Return (x, y) of the center of cell containing provided text 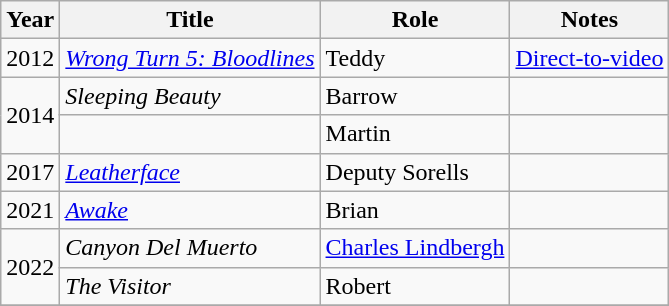
Title (190, 20)
Wrong Turn 5: Bloodlines (190, 58)
Notes (590, 20)
Awake (190, 210)
Sleeping Beauty (190, 96)
The Visitor (190, 286)
Leatherface (190, 172)
Charles Lindbergh (415, 248)
Brian (415, 210)
Martin (415, 134)
2022 (30, 267)
Deputy Sorells (415, 172)
2012 (30, 58)
2014 (30, 115)
2017 (30, 172)
Canyon Del Muerto (190, 248)
Robert (415, 286)
2021 (30, 210)
Role (415, 20)
Direct-to-video (590, 58)
Year (30, 20)
Teddy (415, 58)
Barrow (415, 96)
